Determine the [x, y] coordinate at the center of the cell enclosing the given text.  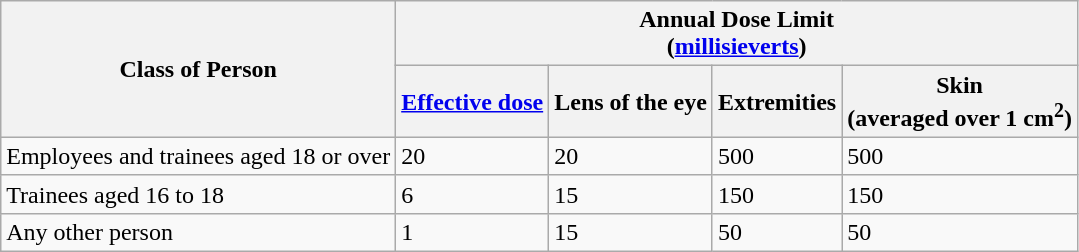
Effective dose [472, 102]
Employees and trainees aged 18 or over [198, 156]
Extremities [776, 102]
Lens of the eye [631, 102]
1 [472, 232]
6 [472, 194]
Trainees aged 16 to 18 [198, 194]
Class of Person [198, 70]
Skin(averaged over 1 cm2) [960, 102]
Any other person [198, 232]
Annual Dose Limit(millisieverts) [737, 34]
